Provide the [x, y] coordinate of the cell's center where the given text is located.  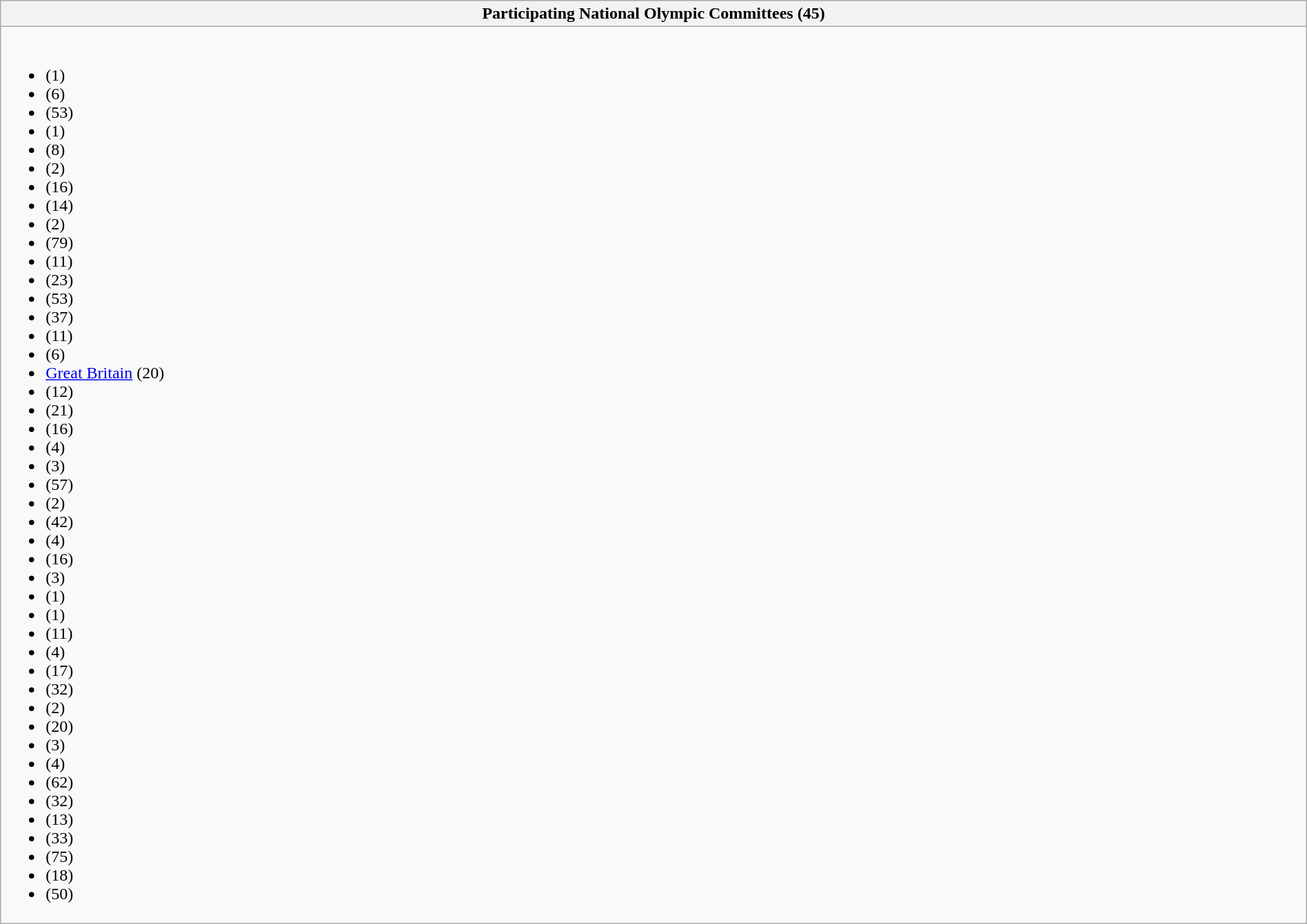
Participating National Olympic Committees (45) [653, 14]
